Find where the given text appears and provide that cell's center as [X, Y] coordinate. 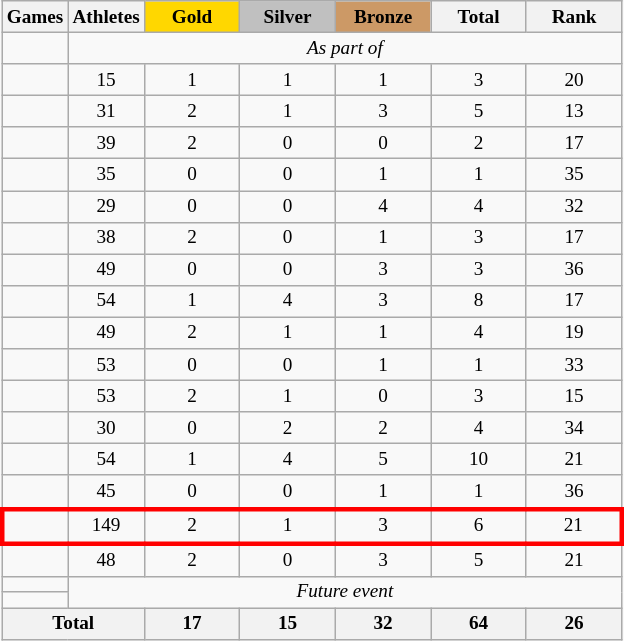
149 [106, 526]
Silver [288, 17]
33 [574, 365]
30 [106, 428]
39 [106, 143]
34 [574, 428]
Rank [574, 17]
13 [574, 111]
Gold [192, 17]
As part of [345, 48]
Future event [345, 592]
20 [574, 80]
Bronze [383, 17]
8 [479, 301]
Games [35, 17]
45 [106, 492]
Athletes [106, 17]
48 [106, 560]
19 [574, 333]
29 [106, 206]
26 [574, 624]
10 [479, 460]
6 [479, 526]
31 [106, 111]
38 [106, 238]
64 [479, 624]
